Return the [x, y] coordinate for the center point of the cell that contains the specified text.  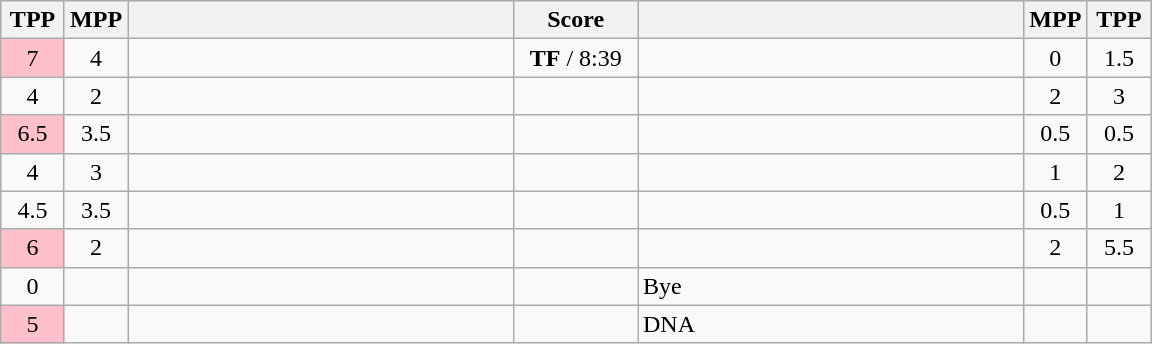
Score [576, 20]
7 [33, 58]
1.5 [1119, 58]
5 [33, 324]
6 [33, 248]
6.5 [33, 134]
DNA [831, 324]
Bye [831, 286]
TF / 8:39 [576, 58]
4.5 [33, 210]
5.5 [1119, 248]
